Locate the cell with the specified text and output its [x, y] center coordinate. 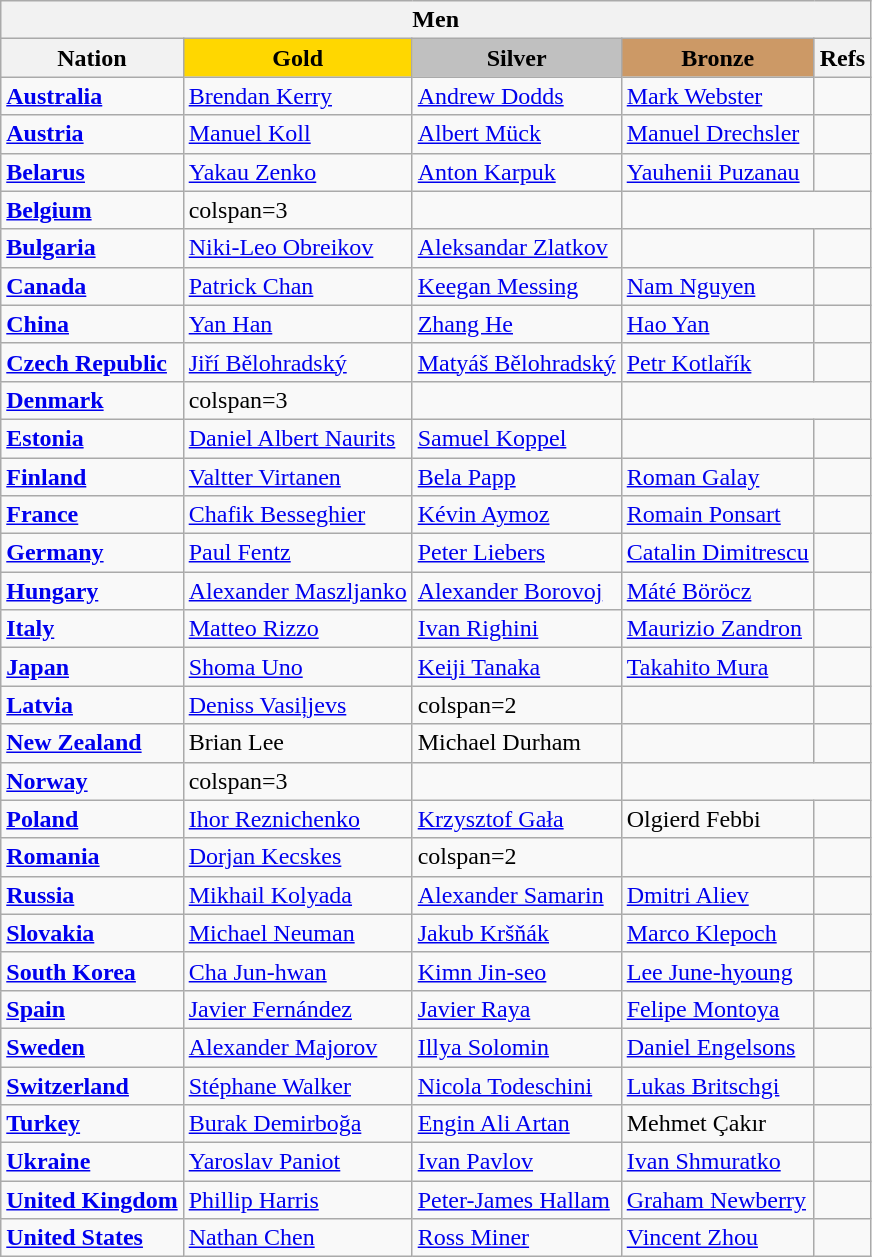
Matyáš Bělohradský [516, 362]
Kimn Jin-seo [516, 971]
Ivan Pavlov [516, 1162]
Gold [298, 58]
Germany [92, 553]
Austria [92, 134]
Dmitri Aliev [718, 895]
Bronze [718, 58]
Bela Papp [516, 477]
Men [436, 20]
Alexander Borovoj [516, 591]
Javier Raya [516, 1009]
Manuel Drechsler [718, 134]
Krzysztof Gała [516, 819]
Brendan Kerry [298, 96]
South Korea [92, 971]
Slovakia [92, 933]
United States [92, 1238]
Stéphane Walker [298, 1085]
United Kingdom [92, 1200]
Jakub Kršňák [516, 933]
Burak Demirboğa [298, 1124]
Lee June-hyoung [718, 971]
Japan [92, 667]
Zhang He [516, 324]
Italy [92, 629]
Ross Miner [516, 1238]
Paul Fentz [298, 553]
Marco Klepoch [718, 933]
Chafik Besseghier [298, 515]
Nicola Todeschini [516, 1085]
Vincent Zhou [718, 1238]
China [92, 324]
Jiří Bělohradský [298, 362]
Alexander Maszljanko [298, 591]
Matteo Rizzo [298, 629]
Ivan Shmuratko [718, 1162]
Catalin Dimitrescu [718, 553]
Keegan Messing [516, 286]
Máté Böröcz [718, 591]
Niki-Leo Obreikov [298, 248]
Hao Yan [718, 324]
Roman Galay [718, 477]
Javier Fernández [298, 1009]
Anton Karpuk [516, 172]
Brian Lee [298, 743]
Illya Solomin [516, 1047]
Latvia [92, 705]
Phillip Harris [298, 1200]
Czech Republic [92, 362]
Nation [92, 58]
Ukraine [92, 1162]
Yauhenii Puzanau [718, 172]
Alexander Samarin [516, 895]
Daniel Albert Naurits [298, 438]
Andrew Dodds [516, 96]
Keiji Tanaka [516, 667]
Cha Jun-hwan [298, 971]
Ihor Reznichenko [298, 819]
Manuel Koll [298, 134]
New Zealand [92, 743]
Poland [92, 819]
France [92, 515]
Michael Neuman [298, 933]
Yakau Zenko [298, 172]
Albert Mück [516, 134]
Belgium [92, 210]
Belarus [92, 172]
Denmark [92, 400]
Peter Liebers [516, 553]
Takahito Mura [718, 667]
Maurizio Zandron [718, 629]
Felipe Montoya [718, 1009]
Mehmet Çakır [718, 1124]
Daniel Engelsons [718, 1047]
Romain Ponsart [718, 515]
Yan Han [298, 324]
Nathan Chen [298, 1238]
Russia [92, 895]
Patrick Chan [298, 286]
Nam Nguyen [718, 286]
Mark Webster [718, 96]
Michael Durham [516, 743]
Deniss Vasiļjevs [298, 705]
Ivan Righini [516, 629]
Sweden [92, 1047]
Hungary [92, 591]
Silver [516, 58]
Samuel Koppel [516, 438]
Turkey [92, 1124]
Dorjan Kecskes [298, 857]
Spain [92, 1009]
Romania [92, 857]
Mikhail Kolyada [298, 895]
Switzerland [92, 1085]
Alexander Majorov [298, 1047]
Aleksandar Zlatkov [516, 248]
Bulgaria [92, 248]
Lukas Britschgi [718, 1085]
Norway [92, 781]
Graham Newberry [718, 1200]
Australia [92, 96]
Valtter Virtanen [298, 477]
Olgierd Febbi [718, 819]
Estonia [92, 438]
Shoma Uno [298, 667]
Yaroslav Paniot [298, 1162]
Kévin Aymoz [516, 515]
Engin Ali Artan [516, 1124]
Refs [842, 58]
Finland [92, 477]
Petr Kotlařík [718, 362]
Canada [92, 286]
Peter-James Hallam [516, 1200]
